Return the [X, Y] coordinate for the center point of the cell that contains the specified text.  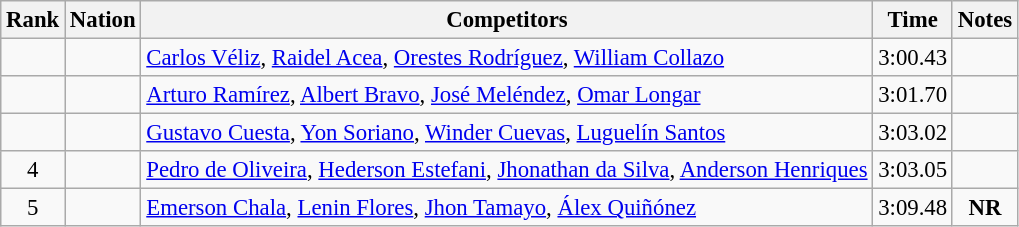
5 [33, 208]
Pedro de Oliveira, Hederson Estefani, Jhonathan da Silva, Anderson Henriques [507, 170]
3:01.70 [913, 95]
Nation [103, 20]
Rank [33, 20]
Arturo Ramírez, Albert Bravo, José Meléndez, Omar Longar [507, 95]
3:03.02 [913, 133]
Gustavo Cuesta, Yon Soriano, Winder Cuevas, Luguelín Santos [507, 133]
Time [913, 20]
Competitors [507, 20]
Carlos Véliz, Raidel Acea, Orestes Rodríguez, William Collazo [507, 58]
4 [33, 170]
NR [984, 208]
3:03.05 [913, 170]
3:09.48 [913, 208]
3:00.43 [913, 58]
Notes [984, 20]
Emerson Chala, Lenin Flores, Jhon Tamayo, Álex Quiñónez [507, 208]
